Pinpoint the cell where the given text exists, returning its [X, Y] midpoint coordinate. 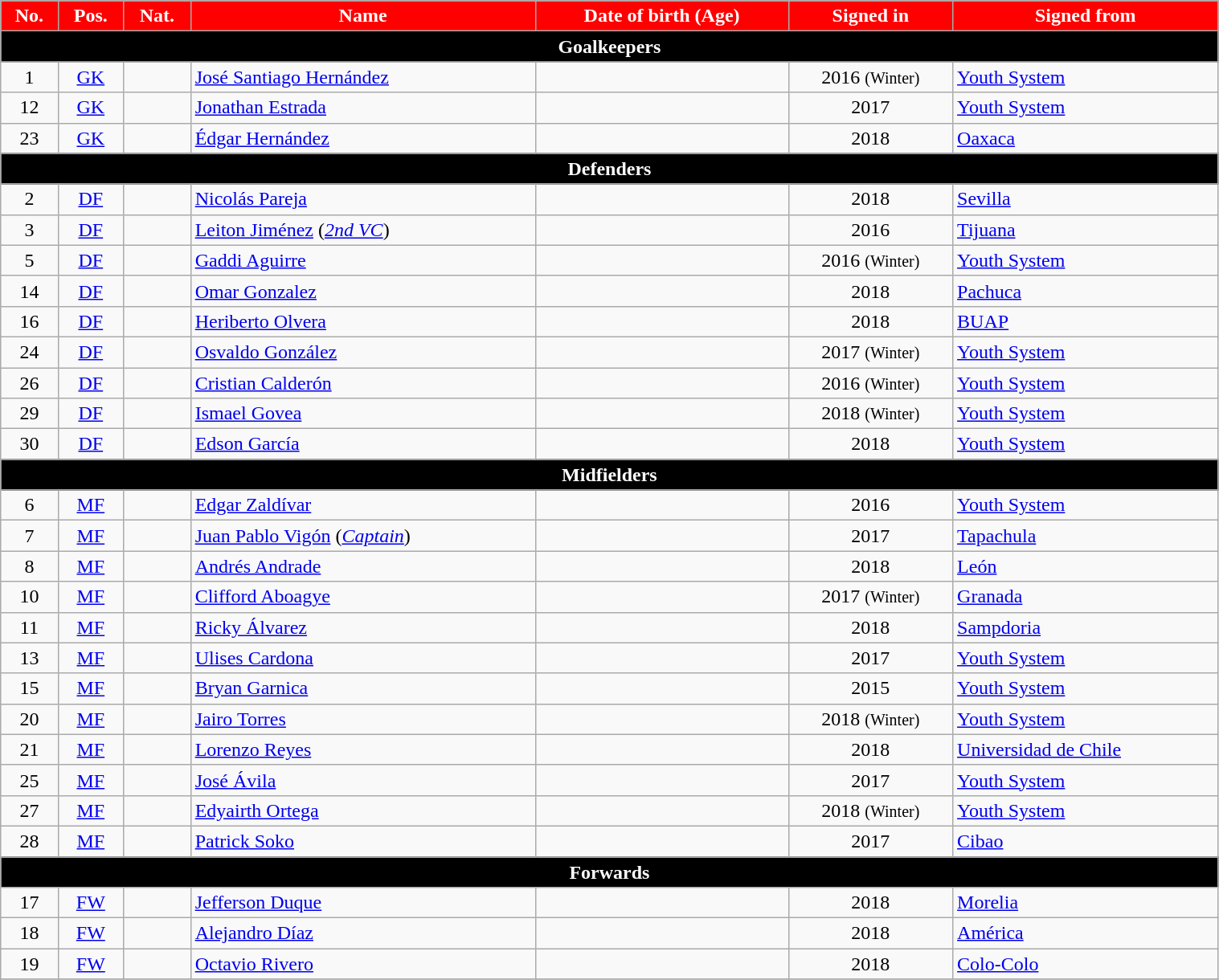
20 [29, 719]
25 [29, 780]
Date of birth (Age) [662, 16]
Forwards [609, 872]
30 [29, 444]
Lorenzo Reyes [363, 749]
Ulises Cardona [363, 658]
José Ávila [363, 780]
León [1086, 566]
Gaddi Aguirre [363, 260]
Jonathan Estrada [363, 108]
21 [29, 749]
Omar Gonzalez [363, 291]
17 [29, 903]
Pachuca [1086, 291]
Name [363, 16]
Cristian Calderón [363, 383]
Signed in [870, 16]
Edson García [363, 444]
Cibao [1086, 841]
Tapachula [1086, 536]
Universidad de Chile [1086, 749]
11 [29, 627]
Nat. [157, 16]
29 [29, 414]
América [1086, 933]
12 [29, 108]
Edyairth Ortega [363, 811]
Leiton Jiménez (2nd VC) [363, 230]
Defenders [609, 169]
Midfielders [609, 475]
Osvaldo González [363, 352]
Tijuana [1086, 230]
Juan Pablo Vigón (Captain) [363, 536]
8 [29, 566]
Édgar Hernández [363, 138]
6 [29, 505]
3 [29, 230]
1 [29, 77]
Nicolás Pareja [363, 199]
Ismael Govea [363, 414]
7 [29, 536]
Oaxaca [1086, 138]
10 [29, 597]
Patrick Soko [363, 841]
Clifford Aboagye [363, 597]
Jefferson Duque [363, 903]
16 [29, 321]
Alejandro Díaz [363, 933]
Granada [1086, 597]
Andrés Andrade [363, 566]
28 [29, 841]
5 [29, 260]
Sampdoria [1086, 627]
Bryan Garnica [363, 688]
Goalkeepers [609, 47]
27 [29, 811]
18 [29, 933]
Jairo Torres [363, 719]
13 [29, 658]
15 [29, 688]
Sevilla [1086, 199]
Octavio Rivero [363, 964]
2015 [870, 688]
Pos. [91, 16]
No. [29, 16]
23 [29, 138]
Colo-Colo [1086, 964]
Morelia [1086, 903]
Heriberto Olvera [363, 321]
José Santiago Hernández [363, 77]
Signed from [1086, 16]
14 [29, 291]
24 [29, 352]
19 [29, 964]
2 [29, 199]
Edgar Zaldívar [363, 505]
BUAP [1086, 321]
Ricky Álvarez [363, 627]
26 [29, 383]
